Locate the cell with the specified text and output its (X, Y) center coordinate. 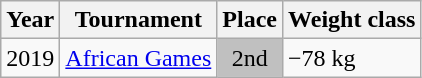
Year (30, 20)
Tournament (138, 20)
2019 (30, 58)
African Games (138, 58)
Weight class (352, 20)
Place (250, 20)
2nd (250, 58)
−78 kg (352, 58)
